For the text-containing cell, return its midpoint in [x, y] coordinate format. 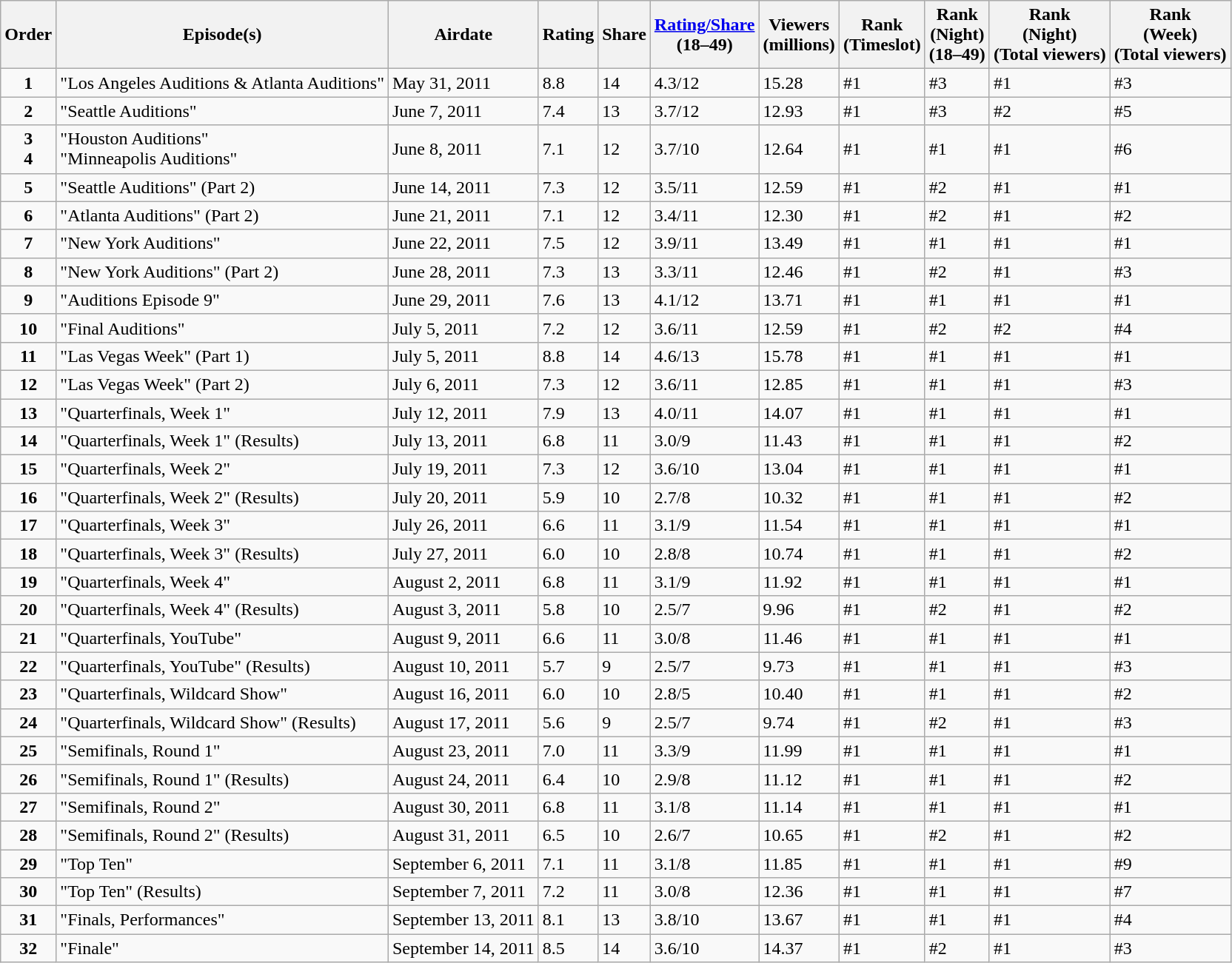
32 [28, 948]
27 [28, 807]
"Final Auditions" [222, 328]
June 21, 2011 [463, 215]
11.46 [799, 638]
"Semifinals, Round 1" [222, 751]
2.8/5 [705, 694]
May 31, 2011 [463, 83]
9.74 [799, 722]
5.7 [568, 666]
10.65 [799, 835]
25 [28, 751]
July 26, 2011 [463, 526]
6 [28, 215]
Episode(s) [222, 35]
June 7, 2011 [463, 111]
"Quarterfinals, YouTube" [222, 638]
"Quarterfinals, Week 3" (Results) [222, 554]
7.0 [568, 751]
"Semifinals, Round 1" (Results) [222, 779]
11.99 [799, 751]
"Atlanta Auditions" (Part 2) [222, 215]
22 [28, 666]
August 10, 2011 [463, 666]
3.4/11 [705, 215]
2 [28, 111]
July 6, 2011 [463, 384]
6.4 [568, 779]
21 [28, 638]
"Quarterfinals, Week 3" [222, 526]
3.3/11 [705, 272]
Rank(Night)(18–49) [957, 35]
13.49 [799, 244]
July 13, 2011 [463, 441]
10.74 [799, 554]
7.4 [568, 111]
2.8/8 [705, 554]
August 16, 2011 [463, 694]
#6 [1170, 150]
"Las Vegas Week" (Part 2) [222, 384]
"Auditions Episode 9" [222, 300]
31 [28, 920]
"New York Auditions" (Part 2) [222, 272]
Order [28, 35]
September 14, 2011 [463, 948]
"Los Angeles Auditions & Atlanta Auditions" [222, 83]
"Quarterfinals, Week 4" [222, 582]
24 [28, 722]
"Quarterfinals, Week 2" [222, 469]
June 14, 2011 [463, 187]
3.5/11 [705, 187]
August 2, 2011 [463, 582]
12.46 [799, 272]
7.6 [568, 300]
July 20, 2011 [463, 497]
3.0/9 [705, 441]
30 [28, 892]
3.7/12 [705, 111]
Rank(Timeslot) [882, 35]
7 [28, 244]
11.92 [799, 582]
26 [28, 779]
August 9, 2011 [463, 638]
"Semifinals, Round 2" [222, 807]
"New York Auditions" [222, 244]
16 [28, 497]
28 [28, 835]
"Seattle Auditions" [222, 111]
July 19, 2011 [463, 469]
September 13, 2011 [463, 920]
June 29, 2011 [463, 300]
3.3/9 [705, 751]
2.7/8 [705, 497]
5.9 [568, 497]
4.1/12 [705, 300]
Rating [568, 35]
5 [28, 187]
34 [28, 150]
Rank(Night)(Total viewers) [1050, 35]
"Seattle Auditions" (Part 2) [222, 187]
Airdate [463, 35]
"Las Vegas Week" (Part 1) [222, 356]
"Quarterfinals, Wildcard Show" (Results) [222, 722]
11.14 [799, 807]
9.96 [799, 610]
11.43 [799, 441]
11.12 [799, 779]
19 [28, 582]
"Quarterfinals, Week 2" (Results) [222, 497]
10.40 [799, 694]
"Quarterfinals, Week 4" (Results) [222, 610]
4.3/12 [705, 83]
"Quarterfinals, Week 1" [222, 412]
15 [28, 469]
9.73 [799, 666]
"Quarterfinals, Wildcard Show" [222, 694]
14.37 [799, 948]
September 6, 2011 [463, 864]
3.7/10 [705, 150]
1 [28, 83]
Rank(Week)(Total viewers) [1170, 35]
June 28, 2011 [463, 272]
"Houston Auditions""Minneapolis Auditions" [222, 150]
13.71 [799, 300]
August 23, 2011 [463, 751]
29 [28, 864]
13.67 [799, 920]
June 22, 2011 [463, 244]
12.93 [799, 111]
8.1 [568, 920]
Share [625, 35]
8 [28, 272]
August 31, 2011 [463, 835]
2.9/8 [705, 779]
5.8 [568, 610]
#5 [1170, 111]
"Top Ten" (Results) [222, 892]
5.6 [568, 722]
14.07 [799, 412]
June 8, 2011 [463, 150]
August 3, 2011 [463, 610]
"Semifinals, Round 2" (Results) [222, 835]
11.54 [799, 526]
August 30, 2011 [463, 807]
13.04 [799, 469]
8.5 [568, 948]
12.85 [799, 384]
July 12, 2011 [463, 412]
"Quarterfinals, Week 1" (Results) [222, 441]
#7 [1170, 892]
Rating/Share(18–49) [705, 35]
July 27, 2011 [463, 554]
August 17, 2011 [463, 722]
15.78 [799, 356]
"Finals, Performances" [222, 920]
20 [28, 610]
12.30 [799, 215]
4.6/13 [705, 356]
12.64 [799, 150]
6.5 [568, 835]
2.6/7 [705, 835]
11.85 [799, 864]
18 [28, 554]
September 7, 2011 [463, 892]
7.9 [568, 412]
15.28 [799, 83]
Viewers(millions) [799, 35]
August 24, 2011 [463, 779]
"Top Ten" [222, 864]
3.8/10 [705, 920]
#9 [1170, 864]
10.32 [799, 497]
23 [28, 694]
"Quarterfinals, YouTube" (Results) [222, 666]
7.5 [568, 244]
12.36 [799, 892]
17 [28, 526]
4.0/11 [705, 412]
"Finale" [222, 948]
3.9/11 [705, 244]
